Scan for the cell matching the given text and deliver its [X, Y] coordinate at center. 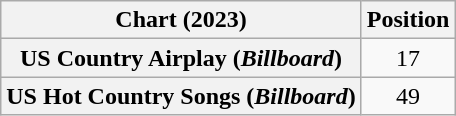
49 [408, 96]
US Country Airplay (Billboard) [181, 58]
Chart (2023) [181, 20]
US Hot Country Songs (Billboard) [181, 96]
Position [408, 20]
17 [408, 58]
